Search for the cell housing the specified text and yield its (x, y) center coordinate. 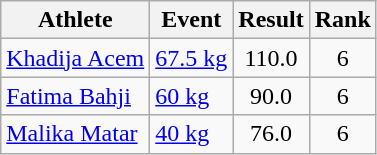
Khadija Acem (76, 58)
Fatima Bahji (76, 96)
76.0 (271, 134)
40 kg (192, 134)
Malika Matar (76, 134)
60 kg (192, 96)
Event (192, 20)
110.0 (271, 58)
Athlete (76, 20)
90.0 (271, 96)
67.5 kg (192, 58)
Result (271, 20)
Rank (342, 20)
